Identify which cell holds the provided text, then report its [X, Y] central coordinate. 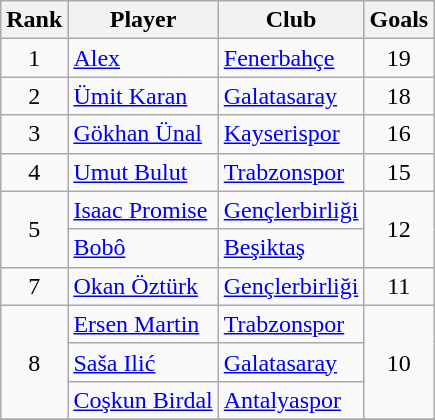
18 [399, 96]
19 [399, 58]
Kayserispor [291, 134]
12 [399, 229]
4 [34, 172]
Fenerbahçe [291, 58]
Player [143, 20]
Club [291, 20]
2 [34, 96]
Saša Ilić [143, 362]
10 [399, 362]
1 [34, 58]
Coşkun Birdal [143, 400]
8 [34, 362]
Rank [34, 20]
11 [399, 286]
Isaac Promise [143, 210]
5 [34, 229]
Ersen Martin [143, 324]
16 [399, 134]
7 [34, 286]
Ümit Karan [143, 96]
Goals [399, 20]
Gökhan Ünal [143, 134]
3 [34, 134]
Okan Öztürk [143, 286]
Beşiktaş [291, 248]
15 [399, 172]
Bobô [143, 248]
Antalyaspor [291, 400]
Alex [143, 58]
Umut Bulut [143, 172]
